Output the [x, y] coordinate of the center of the cell containing the given text.  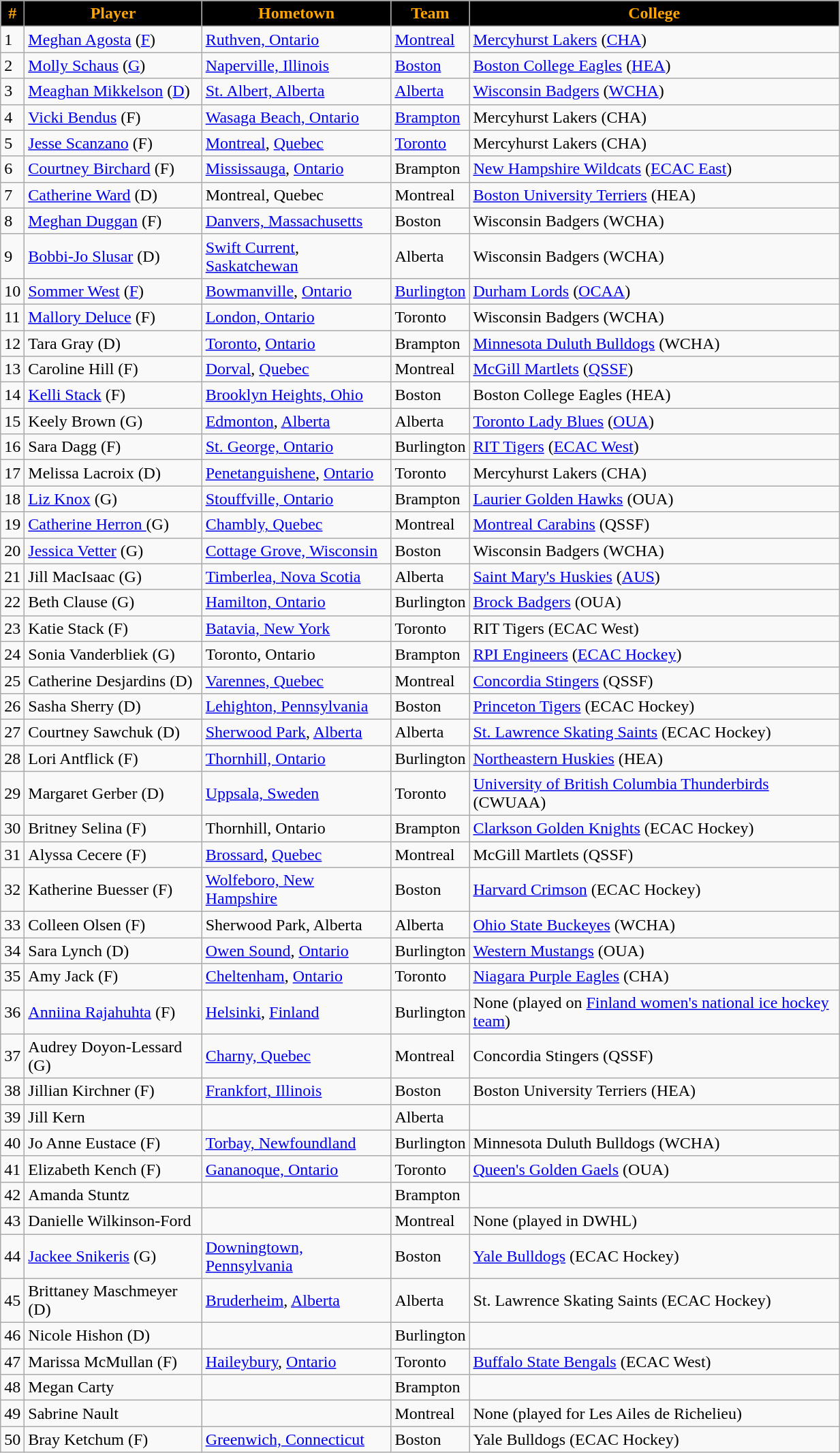
None (played for Les Ailes de Richelieu) [654, 1413]
New Hampshire Wildcats (ECAC East) [654, 169]
Western Mustangs (OUA) [654, 951]
13 [12, 369]
20 [12, 551]
Molly Schaus (G) [113, 65]
36 [12, 1011]
Brittaney Maschmeyer (D) [113, 1300]
Player [113, 14]
Haileybury, Ontario [296, 1362]
48 [12, 1388]
Helsinki, Finland [296, 1011]
Jo Anne Eustace (F) [113, 1143]
19 [12, 525]
27 [12, 732]
Colleen Olsen (F) [113, 925]
Bray Ketchum (F) [113, 1439]
Sommer West (F) [113, 291]
Sonia Vanderbliek (G) [113, 654]
St. George, Ontario [296, 447]
Vicki Bendus (F) [113, 117]
Cottage Grove, Wisconsin [296, 551]
Penetanguishene, Ontario [296, 473]
Danvers, Massachusetts [296, 221]
24 [12, 654]
Chambly, Quebec [296, 525]
9 [12, 256]
Beth Clause (G) [113, 602]
Sabrine Nault [113, 1413]
6 [12, 169]
Greenwich, Connecticut [296, 1439]
Queen's Golden Gaels (OUA) [654, 1169]
Lori Antflick (F) [113, 759]
None (played in DWHL) [654, 1221]
Courtney Birchard (F) [113, 169]
Megan Carty [113, 1388]
21 [12, 577]
Jackee Snikeris (G) [113, 1255]
Audrey Doyon-Lessard (G) [113, 1056]
Anniina Rajahuhta (F) [113, 1011]
University of British Columbia Thunderbirds (CWUAA) [654, 793]
Timberlea, Nova Scotia [296, 577]
Charny, Quebec [296, 1056]
Amy Jack (F) [113, 977]
Dorval, Quebec [296, 369]
Nicole Hishon (D) [113, 1336]
Katherine Buesser (F) [113, 890]
Sasha Sherry (D) [113, 706]
Meaghan Mikkelson (D) [113, 91]
Buffalo State Bengals (ECAC West) [654, 1362]
22 [12, 602]
Torbay, Newfoundland [296, 1143]
Saint Mary's Huskies (AUS) [654, 577]
30 [12, 829]
Princeton Tigers (ECAC Hockey) [654, 706]
Gananoque, Ontario [296, 1169]
35 [12, 977]
Kelli Stack (F) [113, 395]
16 [12, 447]
47 [12, 1362]
3 [12, 91]
25 [12, 680]
Alyssa Cecere (F) [113, 855]
St. Albert, Alberta [296, 91]
Bobbi-Jo Slusar (D) [113, 256]
Courtney Sawchuk (D) [113, 732]
Sara Lynch (D) [113, 951]
Elizabeth Kench (F) [113, 1169]
40 [12, 1143]
Ruthven, Ontario [296, 40]
Brossard, Quebec [296, 855]
Melissa Lacroix (D) [113, 473]
Naperville, Illinois [296, 65]
Varennes, Quebec [296, 680]
Wasaga Beach, Ontario [296, 117]
4 [12, 117]
Jillian Kirchner (F) [113, 1091]
Mississauga, Ontario [296, 169]
Downingtown, Pennsylvania [296, 1255]
Frankfort, Illinois [296, 1091]
17 [12, 473]
Catherine Herron (G) [113, 525]
Durham Lords (OCAA) [654, 291]
18 [12, 499]
Batavia, New York [296, 628]
45 [12, 1300]
Harvard Crimson (ECAC Hockey) [654, 890]
Edmonton, Alberta [296, 421]
Jill MacIsaac (G) [113, 577]
Bruderheim, Alberta [296, 1300]
Owen Sound, Ontario [296, 951]
10 [12, 291]
Catherine Ward (D) [113, 195]
Katie Stack (F) [113, 628]
49 [12, 1413]
Hamilton, Ontario [296, 602]
Northeastern Huskies (HEA) [654, 759]
Keely Brown (G) [113, 421]
15 [12, 421]
Montreal Carabins (QSSF) [654, 525]
Danielle Wilkinson-Ford [113, 1221]
None (played on Finland women's national ice hockey team) [654, 1011]
Jill Kern [113, 1117]
Sara Dagg (F) [113, 447]
1 [12, 40]
Britney Selina (F) [113, 829]
33 [12, 925]
28 [12, 759]
Meghan Agosta (F) [113, 40]
Tara Gray (D) [113, 343]
Cheltenham, Ontario [296, 977]
5 [12, 143]
Jessica Vetter (G) [113, 551]
39 [12, 1117]
14 [12, 395]
44 [12, 1255]
31 [12, 855]
Liz Knox (G) [113, 499]
23 [12, 628]
Meghan Duggan (F) [113, 221]
32 [12, 890]
Margaret Gerber (D) [113, 793]
Laurier Golden Hawks (OUA) [654, 499]
34 [12, 951]
42 [12, 1195]
11 [12, 317]
7 [12, 195]
Toronto Lady Blues (OUA) [654, 421]
Mallory Deluce (F) [113, 317]
38 [12, 1091]
50 [12, 1439]
43 [12, 1221]
Uppsala, Sweden [296, 793]
Catherine Desjardins (D) [113, 680]
Brooklyn Heights, Ohio [296, 395]
Bowmanville, Ontario [296, 291]
Niagara Purple Eagles (CHA) [654, 977]
Hometown [296, 14]
# [12, 14]
37 [12, 1056]
RPI Engineers (ECAC Hockey) [654, 654]
Team [431, 14]
Clarkson Golden Knights (ECAC Hockey) [654, 829]
41 [12, 1169]
Caroline Hill (F) [113, 369]
2 [12, 65]
Brock Badgers (OUA) [654, 602]
College [654, 14]
26 [12, 706]
Amanda Stuntz [113, 1195]
46 [12, 1336]
Lehighton, Pennsylvania [296, 706]
29 [12, 793]
Marissa McMullan (F) [113, 1362]
Ohio State Buckeyes (WCHA) [654, 925]
Stouffville, Ontario [296, 499]
Jesse Scanzano (F) [113, 143]
Wolfeboro, New Hampshire [296, 890]
London, Ontario [296, 317]
Swift Current, Saskatchewan [296, 256]
8 [12, 221]
12 [12, 343]
